Extract the (X, Y) coordinate from the center of the cell holding the provided text.  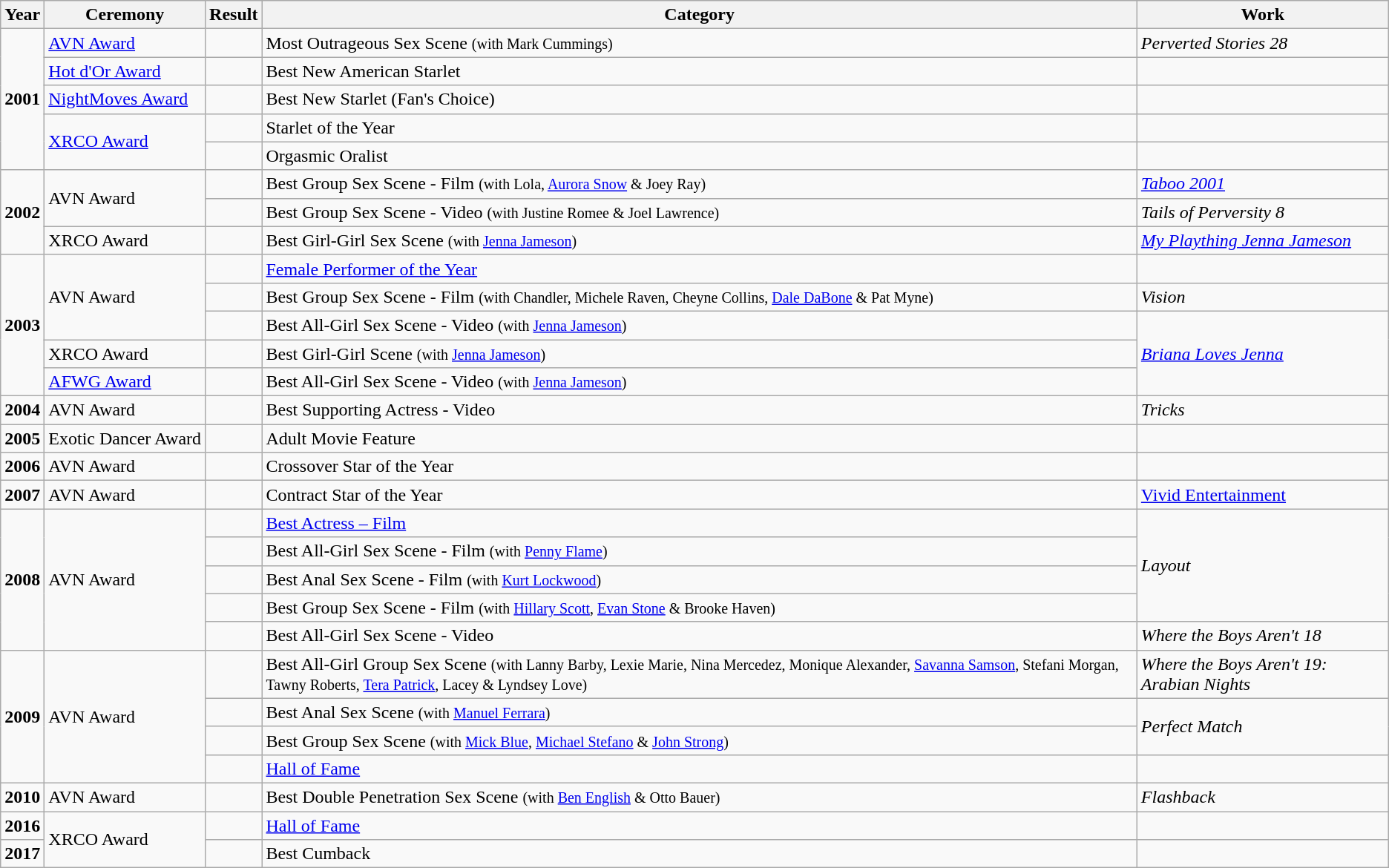
2008 (22, 579)
Tails of Perversity 8 (1263, 212)
Where the Boys Aren't 18 (1263, 636)
Perverted Stories 28 (1263, 43)
2006 (22, 467)
AFWG Award (125, 382)
Best All-Girl Sex Scene - Video (699, 636)
2005 (22, 438)
Best Group Sex Scene (with Mick Blue, Michael Stefano & John Strong) (699, 740)
Taboo 2001 (1263, 184)
Best Double Penetration Sex Scene (with Ben English & Otto Bauer) (699, 797)
Best Group Sex Scene - Video (with Justine Romee & Joel Lawrence) (699, 212)
Ceremony (125, 15)
Best Group Sex Scene - Film (with Chandler, Michele Raven, Cheyne Collins, Dale DaBone & Pat Myne) (699, 297)
Layout (1263, 565)
2009 (22, 717)
Perfect Match (1263, 726)
Best Group Sex Scene - Film (with Hillary Scott, Evan Stone & Brooke Haven) (699, 608)
Briana Loves Jenna (1263, 353)
2016 (22, 826)
Flashback (1263, 797)
Female Performer of the Year (699, 269)
2003 (22, 325)
Best New Starlet (Fan's Choice) (699, 99)
Best Anal Sex Scene (with Manuel Ferrara) (699, 712)
Most Outrageous Sex Scene (with Mark Cummings) (699, 43)
Best Group Sex Scene - Film (with Lola, Aurora Snow & Joey Ray) (699, 184)
Adult Movie Feature (699, 438)
2002 (22, 212)
Best Girl-Girl Sex Scene (with Jenna Jameson) (699, 240)
Exotic Dancer Award (125, 438)
Starlet of the Year (699, 128)
Best Girl-Girl Scene (with Jenna Jameson) (699, 354)
Vivid Entertainment (1263, 495)
Tricks (1263, 410)
Category (699, 15)
Where the Boys Aren't 19: Arabian Nights (1263, 674)
Work (1263, 15)
Best Supporting Actress - Video (699, 410)
Best Cumback (699, 854)
Best New American Starlet (699, 71)
Result (234, 15)
Hot d'Or Award (125, 71)
Year (22, 15)
My Plaything Jenna Jameson (1263, 240)
2017 (22, 854)
Crossover Star of the Year (699, 467)
2010 (22, 797)
Vision (1263, 297)
NightMoves Award (125, 99)
Best Anal Sex Scene - Film (with Kurt Lockwood) (699, 579)
2004 (22, 410)
2001 (22, 99)
Contract Star of the Year (699, 495)
Best Actress – Film (699, 523)
Orgasmic Oralist (699, 156)
2007 (22, 495)
Best All-Girl Sex Scene - Film (with Penny Flame) (699, 551)
